Capture the cell that displays the provided text and extract its (x, y) central coordinate. 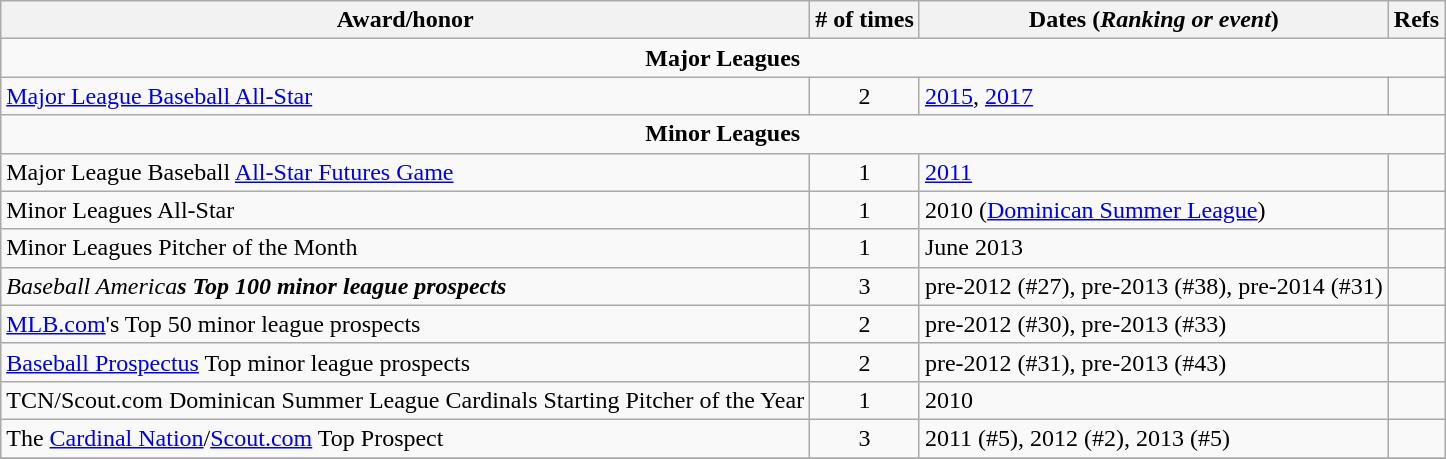
Minor Leagues All-Star (406, 210)
TCN/Scout.com Dominican Summer League Cardinals Starting Pitcher of the Year (406, 400)
2010 (Dominican Summer League) (1154, 210)
pre-2012 (#30), pre-2013 (#33) (1154, 324)
Minor Leagues (723, 134)
# of times (865, 20)
June 2013 (1154, 248)
2015, 2017 (1154, 96)
Major League Baseball All-Star Futures Game (406, 172)
Baseball Americas Top 100 minor league prospects (406, 286)
2011 (#5), 2012 (#2), 2013 (#5) (1154, 438)
Minor Leagues Pitcher of the Month (406, 248)
Major Leagues (723, 58)
Major League Baseball All-Star (406, 96)
2010 (1154, 400)
Award/honor (406, 20)
Dates (Ranking or event) (1154, 20)
Refs (1416, 20)
pre-2012 (#31), pre-2013 (#43) (1154, 362)
Baseball Prospectus Top minor league prospects (406, 362)
pre-2012 (#27), pre-2013 (#38), pre-2014 (#31) (1154, 286)
2011 (1154, 172)
MLB.com's Top 50 minor league prospects (406, 324)
The Cardinal Nation/Scout.com Top Prospect (406, 438)
